Scan for the cell matching the given text and deliver its (x, y) coordinate at center. 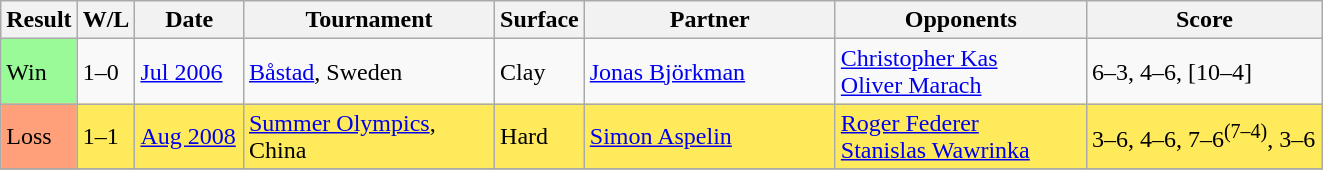
Opponents (960, 20)
Loss (39, 136)
1–0 (106, 72)
Jul 2006 (190, 72)
Jonas Björkman (710, 72)
Result (39, 20)
1–1 (106, 136)
Roger Federer Stanislas Wawrinka (960, 136)
Clay (540, 72)
Båstad, Sweden (368, 72)
Surface (540, 20)
Summer Olympics, China (368, 136)
Partner (710, 20)
Christopher Kas Oliver Marach (960, 72)
Win (39, 72)
Score (1204, 20)
3–6, 4–6, 7–6(7–4), 3–6 (1204, 136)
Tournament (368, 20)
Hard (540, 136)
W/L (106, 20)
6–3, 4–6, [10–4] (1204, 72)
Simon Aspelin (710, 136)
Aug 2008 (190, 136)
Date (190, 20)
